Extract the [X, Y] coordinate from the center of the cell holding the provided text.  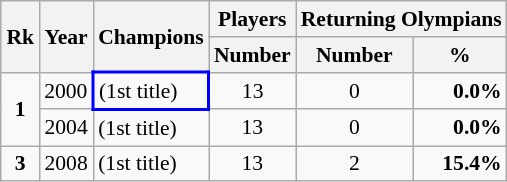
2004 [66, 128]
Players [252, 19]
Returning Olympians [402, 19]
2 [354, 164]
% [460, 55]
3 [20, 164]
1 [20, 109]
15.4% [460, 164]
Year [66, 36]
Champions [151, 36]
2008 [66, 164]
Rk [20, 36]
2000 [66, 90]
